Locate the cell with the specified text and output its (X, Y) center coordinate. 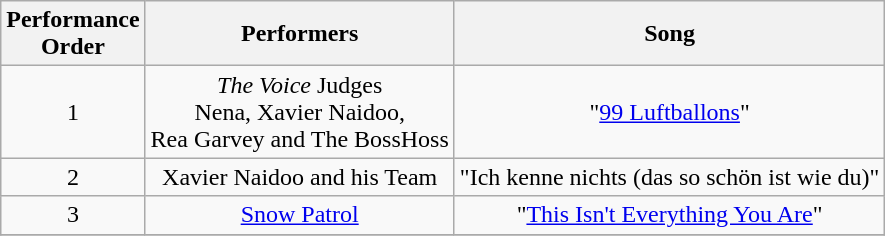
3 (73, 215)
Xavier Naidoo and his Team (300, 177)
Song (670, 34)
The Voice Judges Nena, Xavier Naidoo, Rea Garvey and The BossHoss (300, 112)
"This Isn't Everything You Are" (670, 215)
Performance Order (73, 34)
Performers (300, 34)
"Ich kenne nichts (das so schön ist wie du)" (670, 177)
"99 Luftballons" (670, 112)
Snow Patrol (300, 215)
1 (73, 112)
2 (73, 177)
